Search for the cell housing the specified text and yield its (x, y) center coordinate. 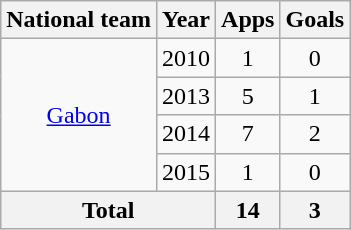
2 (315, 134)
Goals (315, 20)
2014 (186, 134)
Gabon (79, 115)
14 (248, 210)
2013 (186, 96)
2015 (186, 172)
7 (248, 134)
5 (248, 96)
National team (79, 20)
Apps (248, 20)
3 (315, 210)
Year (186, 20)
Total (108, 210)
2010 (186, 58)
